Pinpoint the cell where the given text exists, returning its (X, Y) midpoint coordinate. 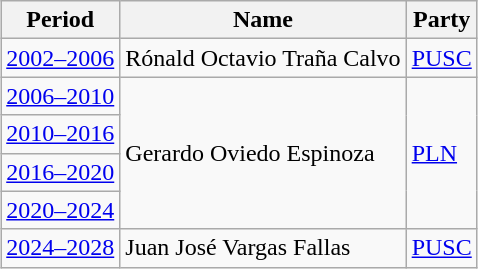
2006–2010 (60, 96)
Juan José Vargas Fallas (263, 248)
Period (60, 20)
2010–2016 (60, 134)
2016–2020 (60, 172)
2024–2028 (60, 248)
Gerardo Oviedo Espinoza (263, 153)
2020–2024 (60, 210)
Rónald Octavio Traña Calvo (263, 58)
2002–2006 (60, 58)
Name (263, 20)
Party (442, 20)
PLN (442, 153)
